Return the (x, y) coordinate for the center point of the cell that contains the specified text.  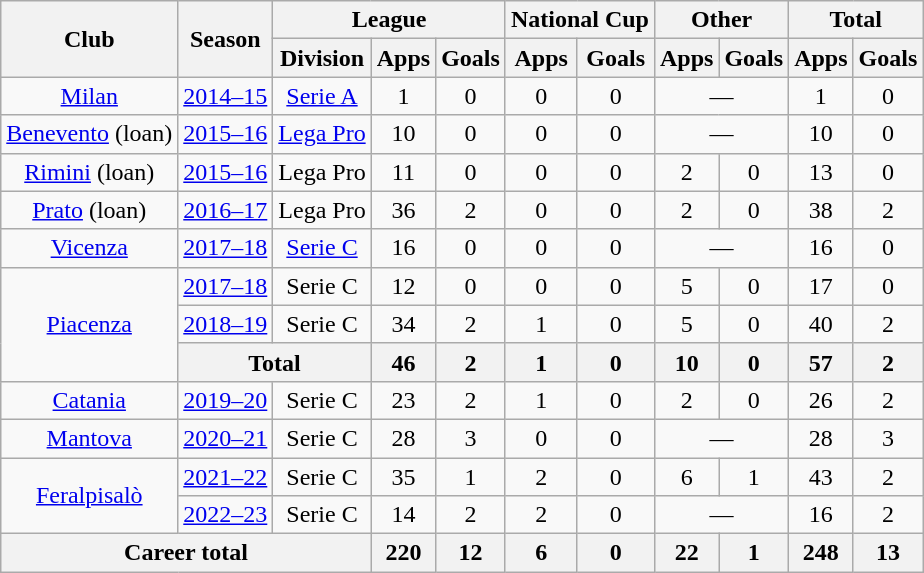
Catania (90, 400)
Serie A (322, 96)
11 (403, 172)
35 (403, 477)
14 (403, 515)
43 (821, 477)
40 (821, 324)
23 (403, 400)
22 (686, 553)
National Cup (580, 20)
36 (403, 210)
Benevento (loan) (90, 134)
Season (226, 39)
Prato (loan) (90, 210)
26 (821, 400)
Other (721, 20)
2020–21 (226, 438)
2021–22 (226, 477)
57 (821, 362)
Club (90, 39)
34 (403, 324)
46 (403, 362)
Rimini (loan) (90, 172)
2019–20 (226, 400)
2022–23 (226, 515)
220 (403, 553)
2014–15 (226, 96)
17 (821, 286)
Milan (90, 96)
2016–17 (226, 210)
Career total (186, 553)
38 (821, 210)
Piacenza (90, 324)
Vicenza (90, 248)
2018–19 (226, 324)
Mantova (90, 438)
Feralpisalò (90, 496)
Division (322, 58)
League (390, 20)
248 (821, 553)
